Return [x, y] of the center of cell containing provided text 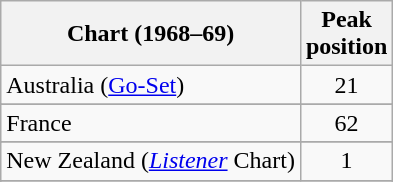
France [151, 123]
Australia (Go-Set) [151, 85]
Chart (1968–69) [151, 34]
1 [346, 161]
Peakposition [346, 34]
62 [346, 123]
21 [346, 85]
New Zealand (Listener Chart) [151, 161]
